Detect which cell encompasses the target text, then output its [x, y] center coordinate. 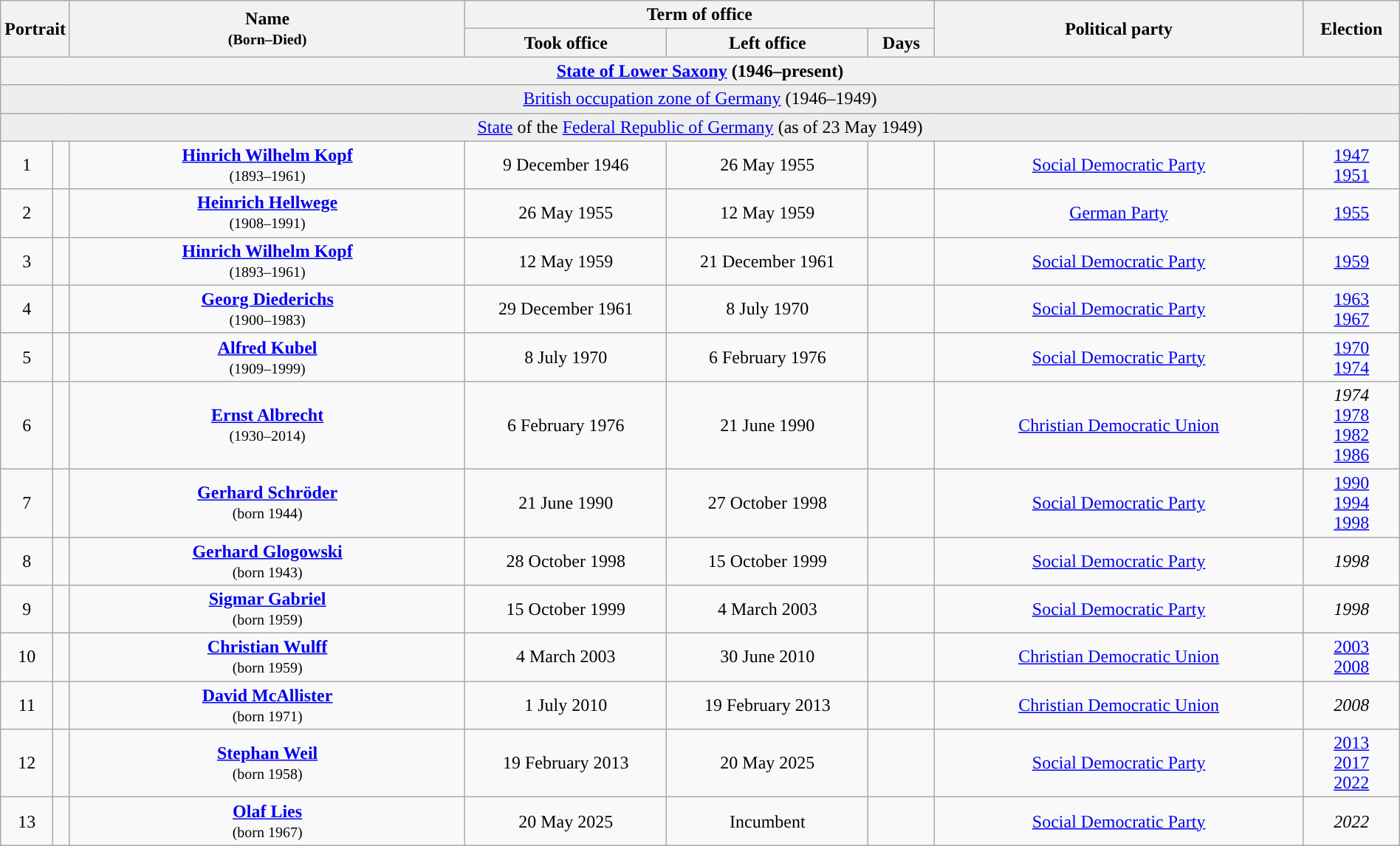
199019941998 [1351, 503]
12 [27, 763]
Ernst Albrecht(1930–2014) [267, 425]
5 [27, 357]
29 December 1961 [566, 309]
German Party [1119, 213]
State of the Federal Republic of Germany (as of 23 May 1949) [700, 127]
Olaf Lies(born 1967) [267, 821]
Incumbent [768, 821]
British occupation zone of Germany (1946–1949) [700, 99]
6 [27, 425]
1955 [1351, 213]
Took office [566, 43]
2008 [1351, 706]
21 December 1961 [768, 261]
Political party [1119, 29]
2 [27, 213]
Term of office [700, 15]
19631967 [1351, 309]
13 [27, 821]
Stephan Weil(born 1958) [267, 763]
Christian Wulff(born 1959) [267, 657]
201320172022 [1351, 763]
Portrait [35, 29]
Gerhard Glogowski(born 1943) [267, 561]
3 [27, 261]
9 December 1946 [566, 165]
30 June 2010 [768, 657]
1974197819821986 [1351, 425]
State of Lower Saxony (1946–present) [700, 71]
7 [27, 503]
Name(Born–Died) [267, 29]
Sigmar Gabriel(born 1959) [267, 610]
10 [27, 657]
Days [901, 43]
8 [27, 561]
Election [1351, 29]
Alfred Kubel(1909–1999) [267, 357]
11 [27, 706]
19471951 [1351, 165]
Left office [768, 43]
9 [27, 610]
19701974 [1351, 357]
Gerhard Schröder(born 1944) [267, 503]
David McAllister(born 1971) [267, 706]
2022 [1351, 821]
1 [27, 165]
28 October 1998 [566, 561]
Georg Diederichs(1900–1983) [267, 309]
4 [27, 309]
20032008 [1351, 657]
1 July 2010 [566, 706]
27 October 1998 [768, 503]
1959 [1351, 261]
Heinrich Hellwege(1908–1991) [267, 213]
